Locate the cell with the specified text and output its (x, y) center coordinate. 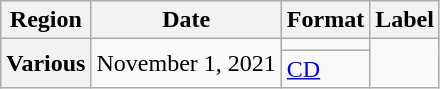
CD (325, 69)
Format (325, 20)
November 1, 2021 (186, 64)
Region (46, 20)
Various (46, 64)
Date (186, 20)
Label (405, 20)
